Extract the [X, Y] coordinate from the center of the cell holding the provided text.  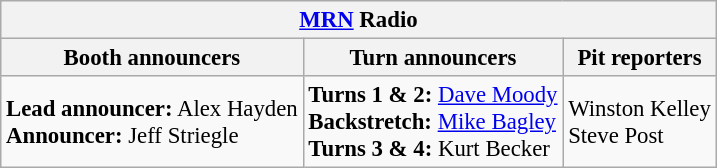
Booth announcers [152, 58]
Turn announcers [433, 58]
Winston KelleySteve Post [640, 122]
Pit reporters [640, 58]
Lead announcer: Alex HaydenAnnouncer: Jeff Striegle [152, 122]
MRN Radio [358, 20]
Turns 1 & 2: Dave MoodyBackstretch: Mike BagleyTurns 3 & 4: Kurt Becker [433, 122]
